Locate the cell with the specified text and output its [x, y] center coordinate. 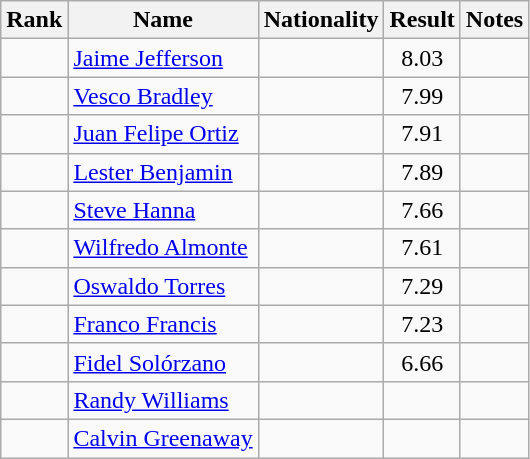
Oswaldo Torres [163, 286]
7.91 [422, 134]
Nationality [321, 20]
Juan Felipe Ortiz [163, 134]
7.99 [422, 96]
7.89 [422, 172]
7.23 [422, 324]
Notes [494, 20]
7.29 [422, 286]
Franco Francis [163, 324]
Fidel Solórzano [163, 362]
Steve Hanna [163, 210]
Calvin Greenaway [163, 438]
Result [422, 20]
Vesco Bradley [163, 96]
6.66 [422, 362]
7.66 [422, 210]
Jaime Jefferson [163, 58]
Name [163, 20]
Lester Benjamin [163, 172]
Rank [34, 20]
7.61 [422, 248]
Randy Williams [163, 400]
Wilfredo Almonte [163, 248]
8.03 [422, 58]
